Return [x, y] of the center of cell containing provided text 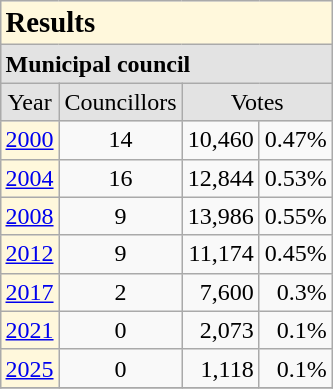
11,174 [220, 254]
Municipal council [166, 64]
0.53% [296, 178]
0.55% [296, 216]
2008 [30, 216]
12,844 [220, 178]
Year [30, 102]
7,600 [220, 292]
2021 [30, 330]
2,073 [220, 330]
Councillors [120, 102]
16 [120, 178]
2000 [30, 140]
10,460 [220, 140]
2 [120, 292]
1,118 [220, 368]
13,986 [220, 216]
14 [120, 140]
2025 [30, 368]
2004 [30, 178]
2017 [30, 292]
0.45% [296, 254]
Votes [257, 102]
Results [166, 23]
0.47% [296, 140]
2012 [30, 254]
0.3% [296, 292]
